Output the [X, Y] coordinate of the center of the cell containing the given text.  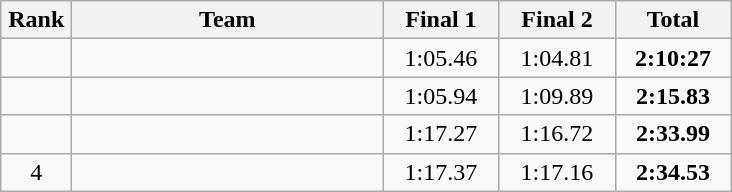
2:34.53 [673, 172]
1:17.27 [441, 134]
Total [673, 20]
1:04.81 [557, 58]
1:05.46 [441, 58]
1:17.37 [441, 172]
2:10:27 [673, 58]
2:33.99 [673, 134]
4 [36, 172]
Team [228, 20]
1:17.16 [557, 172]
1:05.94 [441, 96]
2:15.83 [673, 96]
Rank [36, 20]
1:09.89 [557, 96]
1:16.72 [557, 134]
Final 2 [557, 20]
Final 1 [441, 20]
